Scan for the cell matching the given text and deliver its [x, y] coordinate at center. 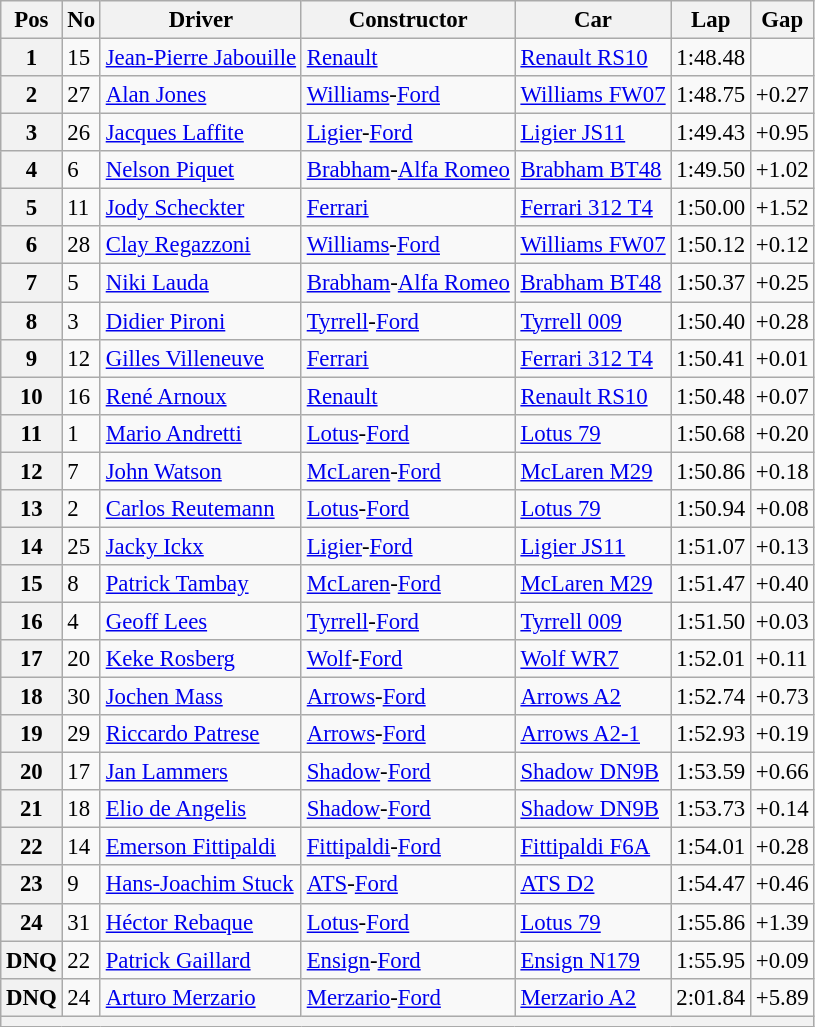
1:52.93 [711, 734]
26 [81, 133]
+0.66 [782, 772]
31 [81, 922]
+0.14 [782, 809]
1:51.50 [711, 621]
1:52.01 [711, 659]
Alan Jones [200, 95]
+0.46 [782, 885]
1:49.50 [711, 170]
Arturo Merzario [200, 997]
Fittipaldi F6A [593, 847]
+1.39 [782, 922]
13 [32, 509]
Riccardo Patrese [200, 734]
No [81, 20]
Merzario-Ford [408, 997]
Jacques Laffite [200, 133]
1:48.48 [711, 58]
1:51.07 [711, 546]
Pos [32, 20]
Didier Pironi [200, 321]
+0.19 [782, 734]
+0.08 [782, 509]
28 [81, 245]
+0.01 [782, 358]
1:54.01 [711, 847]
1:50.68 [711, 433]
+1.02 [782, 170]
+0.18 [782, 471]
Gilles Villeneuve [200, 358]
+0.07 [782, 396]
1:55.86 [711, 922]
Nelson Piquet [200, 170]
Clay Regazzoni [200, 245]
1:55.95 [711, 960]
Jody Scheckter [200, 208]
+0.25 [782, 283]
23 [32, 885]
10 [32, 396]
+0.12 [782, 245]
Arrows A2 [593, 697]
Gap [782, 20]
+0.03 [782, 621]
Elio de Angelis [200, 809]
Wolf WR7 [593, 659]
ATS-Ford [408, 885]
1:50.37 [711, 283]
Lap [711, 20]
25 [81, 546]
Merzario A2 [593, 997]
21 [32, 809]
Geoff Lees [200, 621]
+0.73 [782, 697]
René Arnoux [200, 396]
1:50.94 [711, 509]
1:54.47 [711, 885]
30 [81, 697]
1:50.12 [711, 245]
1:53.59 [711, 772]
1:50.86 [711, 471]
1:50.41 [711, 358]
1:51.47 [711, 584]
Keke Rosberg [200, 659]
Carlos Reutemann [200, 509]
1:48.75 [711, 95]
+1.52 [782, 208]
Hans-Joachim Stuck [200, 885]
John Watson [200, 471]
+0.11 [782, 659]
Ensign-Ford [408, 960]
2:01.84 [711, 997]
+0.27 [782, 95]
+0.13 [782, 546]
+0.40 [782, 584]
Jean-Pierre Jabouille [200, 58]
Ensign N179 [593, 960]
Arrows A2-1 [593, 734]
+0.95 [782, 133]
Jan Lammers [200, 772]
1:50.40 [711, 321]
Fittipaldi-Ford [408, 847]
+0.09 [782, 960]
+5.89 [782, 997]
Niki Lauda [200, 283]
Mario Andretti [200, 433]
1:50.48 [711, 396]
1:53.73 [711, 809]
Jacky Ickx [200, 546]
Emerson Fittipaldi [200, 847]
Héctor Rebaque [200, 922]
+0.20 [782, 433]
Car [593, 20]
Patrick Tambay [200, 584]
29 [81, 734]
Wolf-Ford [408, 659]
19 [32, 734]
Driver [200, 20]
1:52.74 [711, 697]
1:50.00 [711, 208]
Constructor [408, 20]
Patrick Gaillard [200, 960]
27 [81, 95]
1:49.43 [711, 133]
ATS D2 [593, 885]
Jochen Mass [200, 697]
